Return (x, y) of the center of cell containing provided text 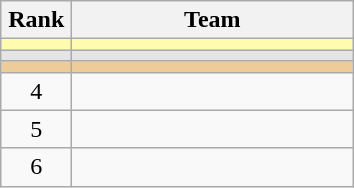
6 (36, 167)
Team (212, 20)
5 (36, 129)
4 (36, 91)
Rank (36, 20)
